Provide the [X, Y] coordinate of the cell's center where the given text is located.  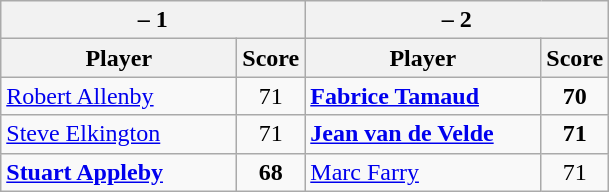
Marc Farry [423, 172]
– 2 [457, 20]
Fabrice Tamaud [423, 96]
Robert Allenby [119, 96]
70 [575, 96]
Steve Elkington [119, 134]
68 [271, 172]
Stuart Appleby [119, 172]
Jean van de Velde [423, 134]
– 1 [153, 20]
